Return the (x, y) coordinate for the center point of the cell that contains the specified text.  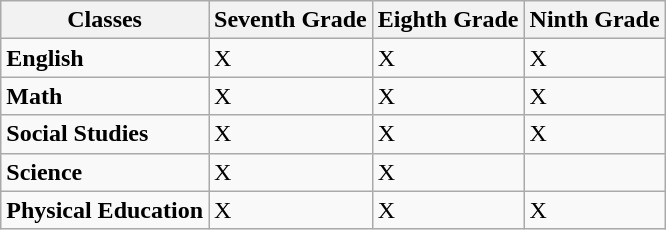
English (105, 58)
Classes (105, 20)
Science (105, 172)
Social Studies (105, 134)
Math (105, 96)
Ninth Grade (594, 20)
Eighth Grade (448, 20)
Seventh Grade (291, 20)
Physical Education (105, 210)
